Extract the [x, y] coordinate from the center of the cell holding the provided text.  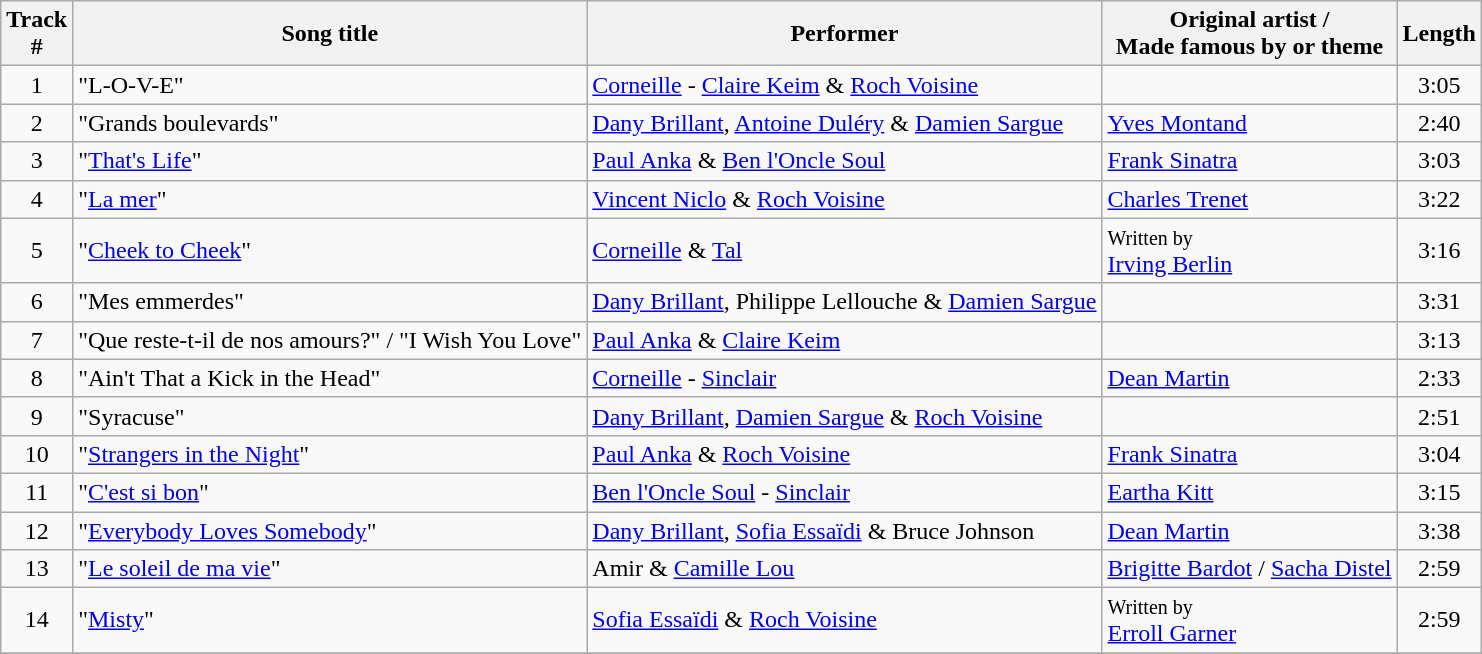
3:31 [1439, 302]
"Que reste-t-il de nos amours?" / "I Wish You Love" [330, 340]
3:38 [1439, 531]
2:40 [1439, 123]
3:22 [1439, 199]
Dany Brillant, Antoine Duléry & Damien Sargue [844, 123]
1 [37, 85]
Song title [330, 34]
3 [37, 161]
13 [37, 569]
"C'est si bon" [330, 492]
Ben l'Oncle Soul - Sinclair [844, 492]
6 [37, 302]
"That's Life" [330, 161]
"Grands boulevards" [330, 123]
Vincent Niclo & Roch Voisine [844, 199]
Performer [844, 34]
Amir & Camille Lou [844, 569]
9 [37, 416]
"L-O-V-E" [330, 85]
Corneille - Claire Keim & Roch Voisine [844, 85]
"Mes emmerdes" [330, 302]
"Strangers in the Night" [330, 454]
4 [37, 199]
Eartha Kitt [1250, 492]
Paul Anka & Claire Keim [844, 340]
"Misty" [330, 620]
"Everybody Loves Somebody" [330, 531]
7 [37, 340]
"La mer" [330, 199]
Track # [37, 34]
Dany Brillant, Damien Sargue & Roch Voisine [844, 416]
Paul Anka & Ben l'Oncle Soul [844, 161]
14 [37, 620]
10 [37, 454]
Paul Anka & Roch Voisine [844, 454]
3:04 [1439, 454]
11 [37, 492]
Dany Brillant, Philippe Lellouche & Damien Sargue [844, 302]
3:13 [1439, 340]
Dany Brillant, Sofia Essaïdi & Bruce Johnson [844, 531]
"Ain't That a Kick in the Head" [330, 378]
Brigitte Bardot / Sacha Distel [1250, 569]
"Cheek to Cheek" [330, 250]
2:51 [1439, 416]
2 [37, 123]
"Le soleil de ma vie" [330, 569]
5 [37, 250]
"Syracuse" [330, 416]
Original artist / Made famous by or theme [1250, 34]
Corneille - Sinclair [844, 378]
Yves Montand [1250, 123]
Length [1439, 34]
3:16 [1439, 250]
Written byIrving Berlin [1250, 250]
3:03 [1439, 161]
8 [37, 378]
Written by Erroll Garner [1250, 620]
Corneille & Tal [844, 250]
2:33 [1439, 378]
3:15 [1439, 492]
Sofia Essaïdi & Roch Voisine [844, 620]
3:05 [1439, 85]
Charles Trenet [1250, 199]
12 [37, 531]
